Pinpoint the cell where the given text exists, returning its (x, y) midpoint coordinate. 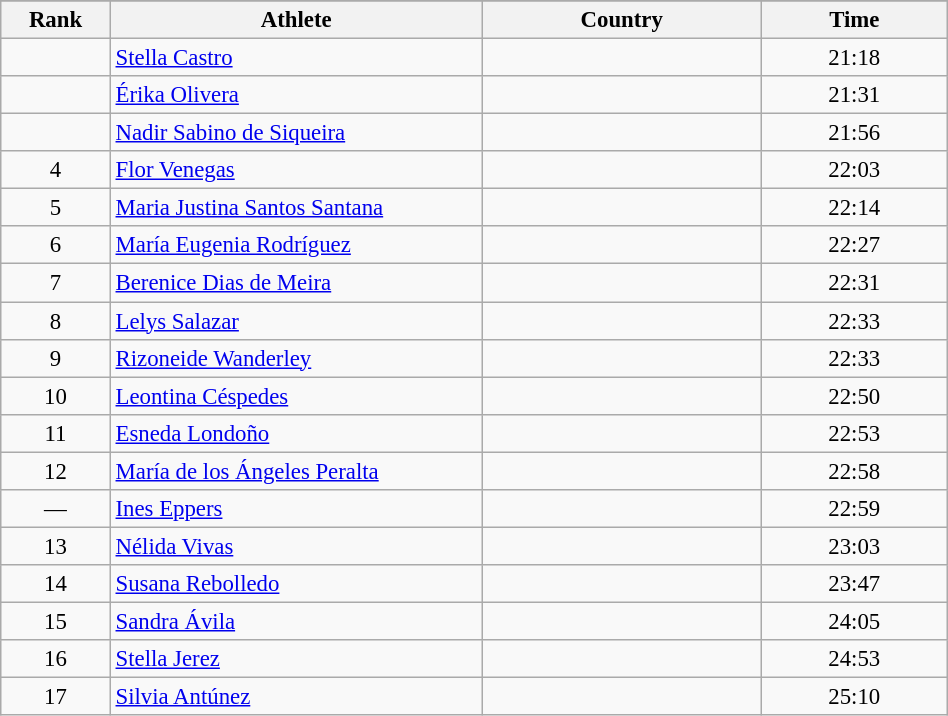
23:47 (854, 584)
11 (56, 433)
22:50 (854, 396)
22:27 (854, 245)
22:58 (854, 471)
María Eugenia Rodríguez (296, 245)
21:56 (854, 133)
8 (56, 321)
Ines Eppers (296, 509)
María de los Ángeles Peralta (296, 471)
Érika Olivera (296, 95)
16 (56, 659)
Time (854, 20)
17 (56, 697)
Silvia Antúnez (296, 697)
9 (56, 358)
13 (56, 546)
14 (56, 584)
25:10 (854, 697)
4 (56, 170)
Susana Rebolledo (296, 584)
15 (56, 621)
7 (56, 283)
24:53 (854, 659)
24:05 (854, 621)
22:59 (854, 509)
Maria Justina Santos Santana (296, 208)
Berenice Dias de Meira (296, 283)
Sandra Ávila (296, 621)
6 (56, 245)
Nadir Sabino de Siqueira (296, 133)
Rank (56, 20)
Stella Castro (296, 58)
Athlete (296, 20)
Lelys Salazar (296, 321)
Esneda Londoño (296, 433)
22:03 (854, 170)
21:31 (854, 95)
22:31 (854, 283)
Stella Jerez (296, 659)
5 (56, 208)
12 (56, 471)
Country (622, 20)
Leontina Céspedes (296, 396)
21:18 (854, 58)
Nélida Vivas (296, 546)
Rizoneide Wanderley (296, 358)
Flor Venegas (296, 170)
22:14 (854, 208)
22:53 (854, 433)
— (56, 509)
23:03 (854, 546)
10 (56, 396)
